Search for the cell housing the specified text and yield its [X, Y] center coordinate. 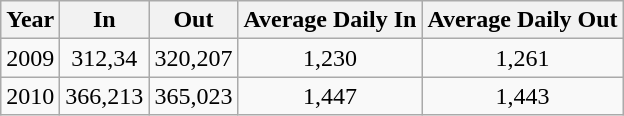
1,443 [522, 96]
Year [30, 20]
1,230 [330, 58]
312,34 [104, 58]
1,261 [522, 58]
1,447 [330, 96]
Average Daily In [330, 20]
2010 [30, 96]
In [104, 20]
Average Daily Out [522, 20]
2009 [30, 58]
320,207 [194, 58]
366,213 [104, 96]
365,023 [194, 96]
Out [194, 20]
